Find where the given text appears and provide that cell's center as [x, y] coordinate. 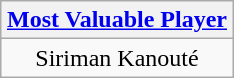
Most Valuable Player [116, 20]
Siriman Kanouté [116, 58]
